Output the [X, Y] coordinate of the center of the cell containing the given text.  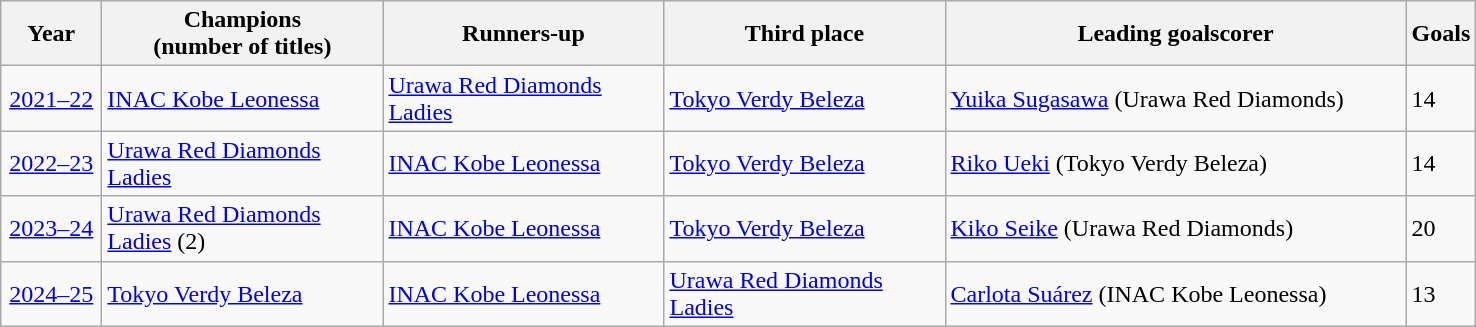
Champions(number of titles) [242, 34]
2024–25 [52, 294]
Urawa Red Diamonds Ladies (2) [242, 228]
2022–23 [52, 164]
Year [52, 34]
Runners-up [524, 34]
13 [1441, 294]
Carlota Suárez (INAC Kobe Leonessa) [1176, 294]
Riko Ueki (Tokyo Verdy Beleza) [1176, 164]
Kiko Seike (Urawa Red Diamonds) [1176, 228]
2021–22 [52, 98]
Leading goalscorer [1176, 34]
Third place [804, 34]
Goals [1441, 34]
2023–24 [52, 228]
Yuika Sugasawa (Urawa Red Diamonds) [1176, 98]
20 [1441, 228]
